Detect which cell encompasses the target text, then output its [X, Y] center coordinate. 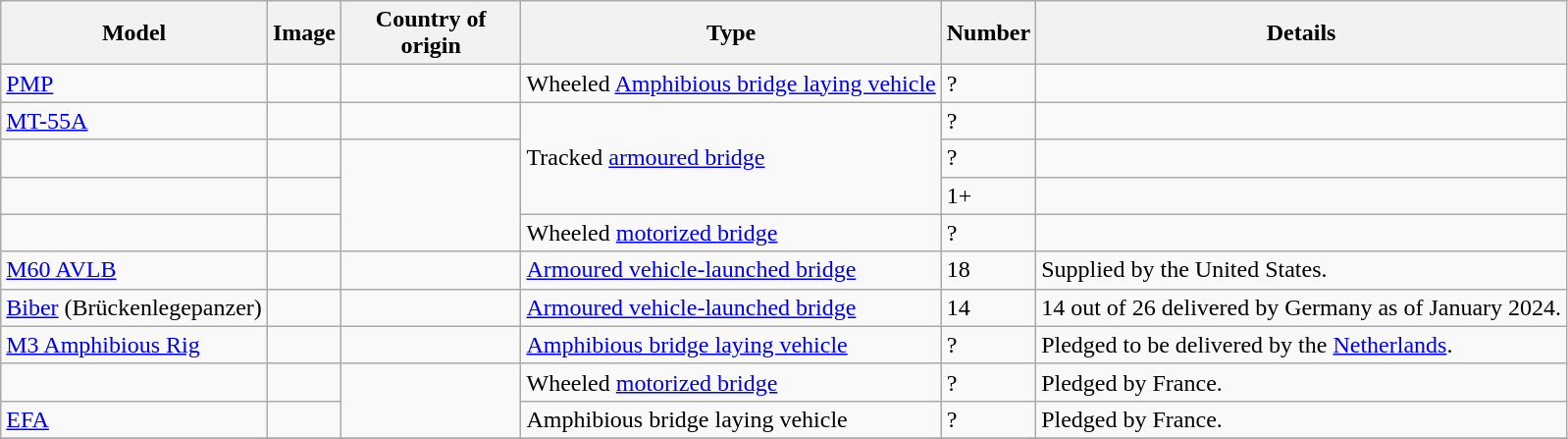
PMP [134, 83]
Type [731, 33]
Tracked armoured bridge [731, 158]
Country of origin [431, 33]
14 [988, 307]
MT-55A [134, 121]
Model [134, 33]
Image [304, 33]
Pledged to be delivered by the Netherlands. [1301, 345]
Details [1301, 33]
14 out of 26 delivered by Germany as of January 2024. [1301, 307]
EFA [134, 419]
M60 AVLB [134, 270]
1+ [988, 195]
Number [988, 33]
Supplied by the United States. [1301, 270]
Wheeled Amphibious bridge laying vehicle [731, 83]
18 [988, 270]
M3 Amphibious Rig [134, 345]
Biber (Brückenlegepanzer) [134, 307]
